Provide the [X, Y] coordinate of the cell's center where the given text is located.  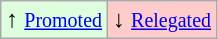
↑ Promoted [54, 20]
↓ Relegated [162, 20]
